Provide the (x, y) coordinate of the cell's center where the given text is located.  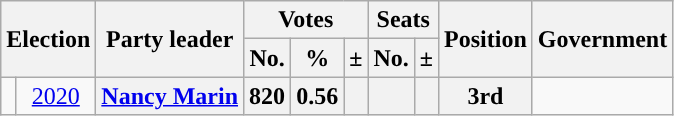
2020 (56, 96)
% (318, 58)
0.56 (318, 96)
Nancy Marin (170, 96)
Election (48, 39)
3rd (486, 96)
Party leader (170, 39)
820 (268, 96)
Government (602, 39)
Votes (306, 20)
Seats (404, 20)
Position (486, 39)
